Output the (X, Y) coordinate of the center of the cell containing the given text.  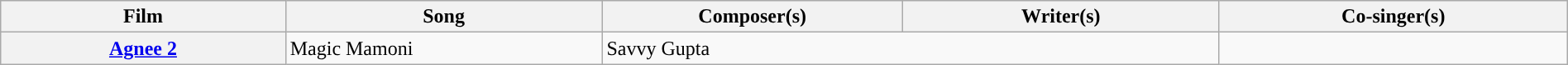
Savvy Gupta (911, 48)
Magic Mamoni (443, 48)
Film (143, 17)
Agnee 2 (143, 48)
Writer(s) (1060, 17)
Co-singer(s) (1393, 17)
Song (443, 17)
Composer(s) (753, 17)
